Pinpoint the cell where the given text exists, returning its (X, Y) midpoint coordinate. 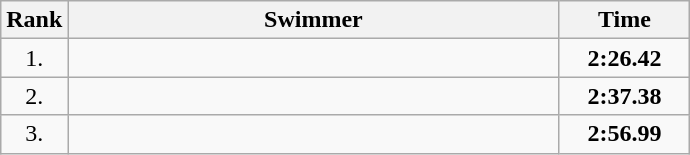
2:26.42 (624, 58)
3. (34, 134)
Swimmer (314, 20)
2:37.38 (624, 96)
2:56.99 (624, 134)
1. (34, 58)
Rank (34, 20)
2. (34, 96)
Time (624, 20)
